Extract the [x, y] coordinate from the center of the cell holding the provided text.  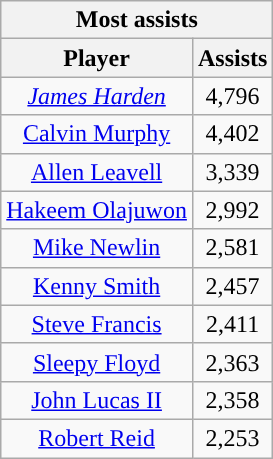
Player [97, 58]
2,581 [232, 248]
Assists [232, 58]
4,402 [232, 134]
2,363 [232, 362]
2,358 [232, 400]
Most assists [137, 20]
2,253 [232, 438]
Calvin Murphy [97, 134]
Robert Reid [97, 438]
4,796 [232, 96]
2,992 [232, 210]
John Lucas II [97, 400]
Hakeem Olajuwon [97, 210]
Steve Francis [97, 324]
Kenny Smith [97, 286]
James Harden [97, 96]
2,457 [232, 286]
Mike Newlin [97, 248]
Sleepy Floyd [97, 362]
Allen Leavell [97, 172]
3,339 [232, 172]
2,411 [232, 324]
